Pinpoint the cell where the given text exists, returning its [x, y] midpoint coordinate. 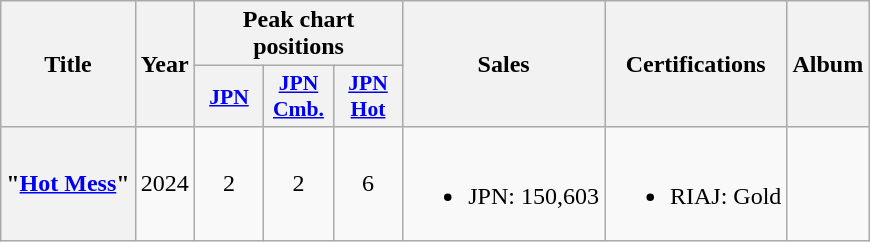
Year [164, 64]
6 [368, 184]
JPN [229, 96]
Title [68, 64]
Album [828, 64]
2024 [164, 184]
Sales [504, 64]
"Hot Mess" [68, 184]
JPN: 150,603 [504, 184]
JPNHot [368, 96]
Peak chart positions [298, 34]
RIAJ: Gold [695, 184]
JPNCmb. [299, 96]
Certifications [695, 64]
